Identify which cell holds the provided text, then report its (x, y) central coordinate. 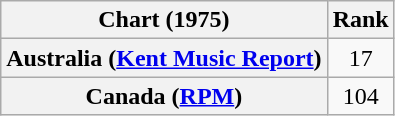
Rank (360, 20)
104 (360, 96)
17 (360, 58)
Chart (1975) (164, 20)
Australia (Kent Music Report) (164, 58)
Canada (RPM) (164, 96)
